Extract the (X, Y) coordinate from the center of the cell holding the provided text.  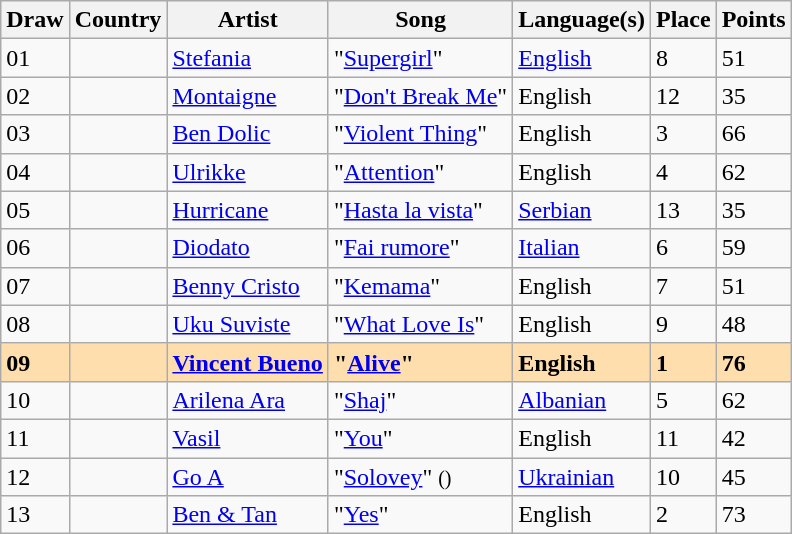
"Shaj" (420, 400)
3 (683, 134)
"Supergirl" (420, 58)
"Violent Thing" (420, 134)
"Yes" (420, 515)
6 (683, 248)
1 (683, 362)
"Kemama" (420, 286)
Italian (582, 248)
Language(s) (582, 20)
Go A (248, 477)
Ben & Tan (248, 515)
73 (754, 515)
Draw (35, 20)
48 (754, 324)
Ben Dolic (248, 134)
4 (683, 172)
Serbian (582, 210)
Vincent Bueno (248, 362)
5 (683, 400)
Hurricane (248, 210)
Vasil (248, 438)
76 (754, 362)
Uku Suviste (248, 324)
7 (683, 286)
"Alive" (420, 362)
07 (35, 286)
42 (754, 438)
"What Love Is" (420, 324)
Song (420, 20)
Albanian (582, 400)
2 (683, 515)
"Don't Break Me" (420, 96)
"Fai rumore" (420, 248)
59 (754, 248)
"Solovey" () (420, 477)
05 (35, 210)
8 (683, 58)
"Attention" (420, 172)
Points (754, 20)
Ulrikke (248, 172)
Diodato (248, 248)
01 (35, 58)
"You" (420, 438)
9 (683, 324)
08 (35, 324)
Montaigne (248, 96)
06 (35, 248)
Country (118, 20)
Stefania (248, 58)
66 (754, 134)
Ukrainian (582, 477)
"Hasta la vista" (420, 210)
45 (754, 477)
09 (35, 362)
02 (35, 96)
Place (683, 20)
04 (35, 172)
Benny Cristo (248, 286)
Artist (248, 20)
Arilena Ara (248, 400)
03 (35, 134)
